Identify which cell holds the provided text, then report its [X, Y] central coordinate. 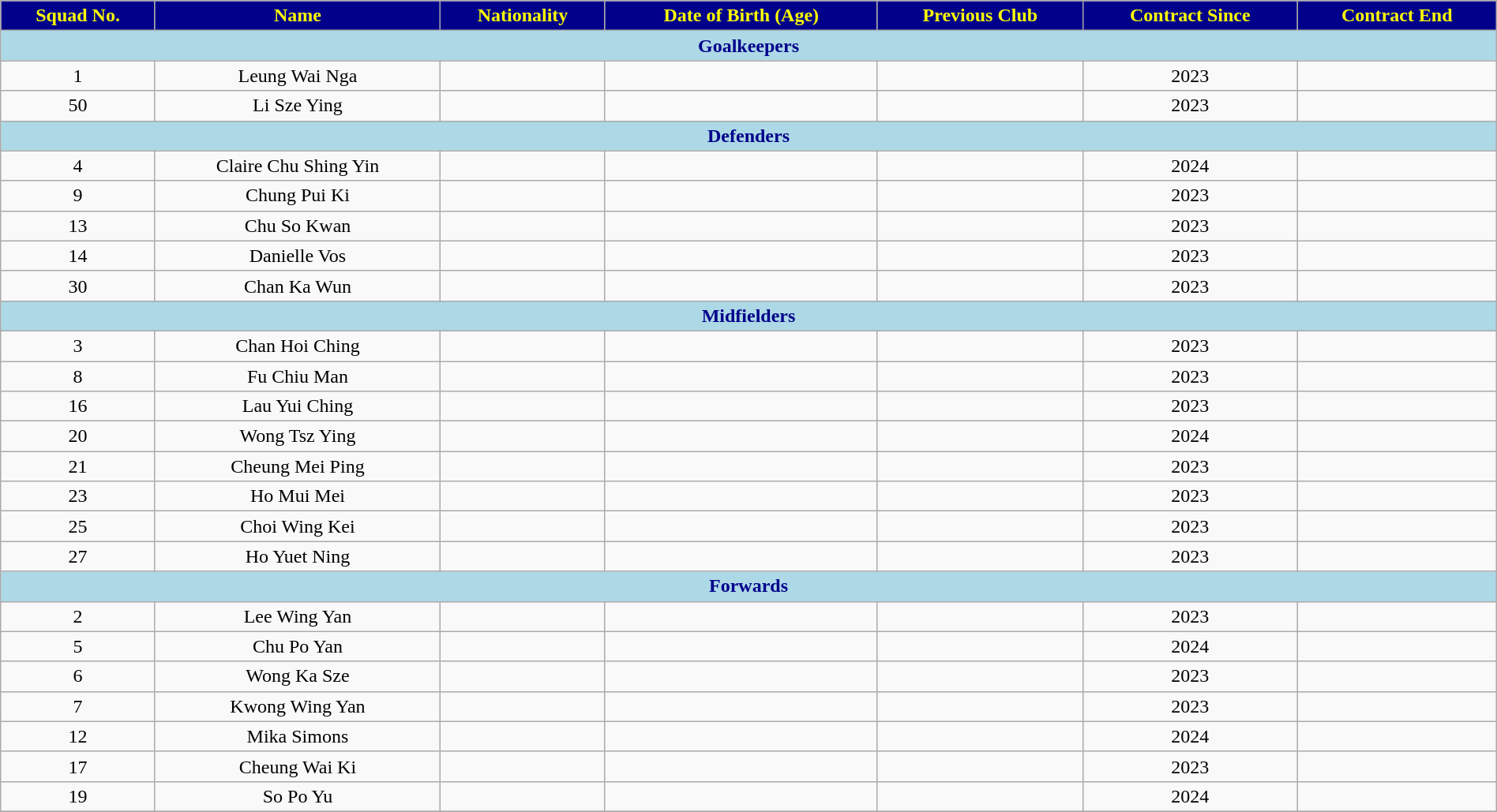
Leung Wai Nga [297, 76]
So Po Yu [297, 796]
Lau Yui Ching [297, 406]
13 [78, 226]
Previous Club [980, 16]
14 [78, 256]
Nationality [523, 16]
Chung Pui Ki [297, 196]
Date of Birth (Age) [741, 16]
25 [78, 526]
30 [78, 286]
Chu Po Yan [297, 646]
16 [78, 406]
Fu Chiu Man [297, 376]
Defenders [748, 136]
Name [297, 16]
Midfielders [748, 316]
Chan Hoi Ching [297, 346]
20 [78, 436]
4 [78, 166]
6 [78, 676]
Lee Wing Yan [297, 616]
3 [78, 346]
Forwards [748, 586]
9 [78, 196]
Ho Yuet Ning [297, 556]
7 [78, 706]
2 [78, 616]
12 [78, 736]
Mika Simons [297, 736]
Squad No. [78, 16]
Wong Ka Sze [297, 676]
27 [78, 556]
50 [78, 106]
Cheung Mei Ping [297, 466]
Li Sze Ying [297, 106]
23 [78, 496]
21 [78, 466]
Danielle Vos [297, 256]
17 [78, 766]
8 [78, 376]
Kwong Wing Yan [297, 706]
19 [78, 796]
Chan Ka Wun [297, 286]
Ho Mui Mei [297, 496]
Wong Tsz Ying [297, 436]
Claire Chu Shing Yin [297, 166]
Contract End [1397, 16]
5 [78, 646]
Goalkeepers [748, 46]
Chu So Kwan [297, 226]
1 [78, 76]
Choi Wing Kei [297, 526]
Cheung Wai Ki [297, 766]
Contract Since [1190, 16]
